From the cell containing the given text, extract its center point as [x, y] coordinate. 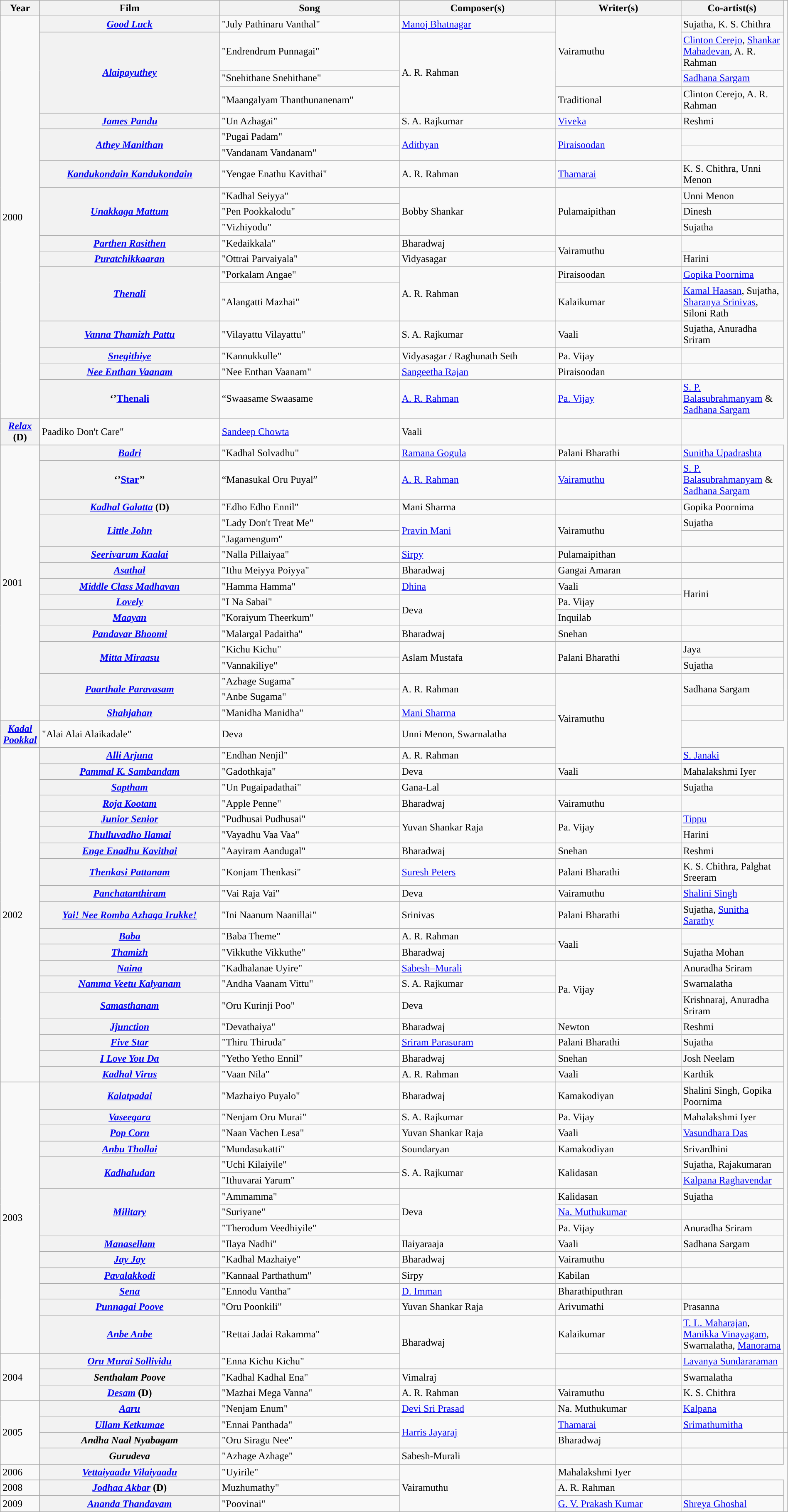
Kamal Haasan, Sujatha, Sharanya Srinivas, Siloni Rath [732, 302]
Srivardhini [732, 1149]
Snegithiye [130, 356]
Alli Arjuna [130, 756]
"Porkalam Angae" [309, 275]
2009 [20, 1504]
"Pudhusai Pudhusai" [309, 819]
Prasanna [732, 1307]
Srinivas [478, 915]
Sunitha Upadrashta [732, 453]
Kadhal Galatta (D) [130, 507]
"Oru Poonkili" [309, 1307]
Sangeetha Rajan [478, 372]
"Apple Penne" [309, 803]
Bobby Shankar [478, 211]
Sujatha, K. S. Chithra [732, 24]
"Ennai Panthada" [309, 1424]
"Malargal Padaitha" [309, 634]
"Rettai Jadai Rakamma" [309, 1334]
"Uyirile" [309, 1472]
Film [130, 8]
Vanna Thamizh Pattu [130, 334]
Punnagai Poove [130, 1307]
"Vilayattu Vilayattu" [309, 334]
Year [20, 8]
2008 [20, 1488]
"Anbe Sugama" [309, 697]
D. Imman [478, 1291]
"Naan Vachen Lesa" [309, 1133]
"July Pathinaru Vanthal" [309, 24]
"Ammamma" [309, 1196]
Saptham [130, 787]
Traditional [618, 100]
Jay Jay [130, 1260]
2000 [20, 217]
Lovely [130, 602]
Writer(s) [618, 8]
Kadhaludan [130, 1173]
G. V. Prakash Kumar [618, 1504]
2006 [20, 1472]
Sujatha Mohan [732, 952]
"Aayiram Aandugal" [309, 850]
"Devathaiya" [309, 1027]
Asathal [130, 570]
"Yetho Yetho Ennil" [309, 1058]
Manoj Bhatnagar [478, 24]
Andha Naal Nyabagam [130, 1440]
"Snehithane Snehithane" [309, 78]
Manasellam [130, 1244]
Anbe Anbe [130, 1334]
Kadhal Virus [130, 1074]
Parthen Rasithen [130, 243]
"Un Pugaipadathai" [309, 787]
Samasthanam [130, 1006]
Middle Class Madhavan [130, 586]
Shreya Ghoshal [732, 1504]
2005 [20, 1432]
Sabesh–Murali [478, 968]
Unni Menon, Swarnalatha [478, 734]
Unni Menon [732, 195]
"Oru Siragu Nee" [309, 1440]
"Vai Raja Vai" [309, 894]
"Kadhal Seiyya" [309, 195]
Gana-Lal [478, 787]
K. S. Chithra [732, 1393]
Relax (D) [20, 432]
Composer(s) [478, 8]
"Ennodu Vantha" [309, 1291]
"Mundasukatti" [309, 1149]
Roja Kootam [130, 803]
Panchatanthiram [130, 894]
"Ilaya Nadhi" [309, 1244]
Vidyasagar [478, 259]
Thulluvadho Ilamai [130, 835]
Muzhumathy" [309, 1488]
"Alai Alai Alaikadale" [130, 734]
Paarthale Paravasam [130, 689]
"Nalla Pillaiyaa" [309, 554]
"Andha Vaanam Vittu" [309, 984]
Karthik [732, 1074]
"Konjam Thenkasi" [309, 872]
"Azhage Azhage" [309, 1456]
Jodhaa Akbar (D) [130, 1488]
Junior Senior [130, 819]
K. S. Chithra, Unni Menon [732, 174]
Sabesh-Murali [478, 1456]
"Nee Enthan Vaanam" [309, 372]
Song [309, 8]
"Jagamengum" [309, 539]
"Azhage Sugama" [309, 681]
Baba [130, 936]
"Gadothkaja" [309, 771]
2001 [20, 583]
Jjunction [130, 1027]
"Endrendrum Punnagai" [309, 51]
‘’Star’’ [130, 480]
Kadal Pookkal [20, 734]
"Ithuvarai Yarum" [309, 1181]
"Poovinai" [309, 1504]
"Lady Don't Treat Me" [309, 523]
Aaru [130, 1408]
Ullam Ketkumae [130, 1424]
"Yengae Enathu Kavithai" [309, 174]
"Pen Pookkalodu" [309, 211]
"Koraiyum Theerkum" [309, 618]
Yai! Nee Romba Azhaga Irukke! [130, 915]
Suresh Peters [478, 872]
Inquilab [618, 618]
Harris Jayaraj [478, 1432]
Viveka [618, 121]
Clinton Cerejo, Shankar Mahadevan, A. R. Rahman [732, 51]
"I Na Sabai" [309, 602]
"Therodum Veedhiyile" [309, 1228]
2003 [20, 1218]
"Vandanam Vandanam" [309, 153]
"Uchi Kilaiyile" [309, 1165]
Ramana Gogula [478, 453]
Thenkasi Pattanam [130, 872]
2004 [20, 1377]
Lavanya Sundararaman [732, 1361]
"Kannukkulle" [309, 356]
Pammal K. Sambandam [130, 771]
Good Luck [130, 24]
Military [130, 1212]
I Love You Da [130, 1058]
Dhina [478, 586]
Gangai Amaran [618, 570]
"Kichu Kichu" [309, 650]
Co-artist(s) [732, 8]
"Un Azhagai" [309, 121]
Unakkaga Mattum [130, 211]
“Swaasame Swaasame [309, 399]
"Enna Kichu Kichu" [309, 1361]
T. L. Maharajan, Manikka Vinayagam, Swarnalatha, Manorama [732, 1334]
Vimalraj [478, 1377]
Maayan [130, 618]
Sandeep Chowta [309, 432]
Puratchikkaaran [130, 259]
Sujatha, Rajakumaran [732, 1165]
"Kannaal Parthathum" [309, 1275]
"Ini Naanum Naanillai" [309, 915]
Paadiko Don't Care" [130, 432]
"Edho Edho Ennil" [309, 507]
Vettaiyaadu Vilaiyaadu [130, 1472]
"Kedaikkala" [309, 243]
Badri [130, 453]
"Oru Kurinji Poo" [309, 1006]
Ilaiyaraaja [478, 1244]
"Ithu Meiyya Poiyya" [309, 570]
"Ottrai Parvaiyala" [309, 259]
Athey Manithan [130, 145]
"Baba Theme" [309, 936]
"Kadhal Mazhaiye" [309, 1260]
Naina [130, 968]
Vidyasagar / Raghunath Seth [478, 356]
"Maangalyam Thanthunanenam" [309, 100]
Gurudeva [130, 1456]
"Vayadhu Vaa Vaa" [309, 835]
"Mazhai Mega Vanna" [309, 1393]
Sriram Parasuram [478, 1043]
Shahjahan [130, 713]
"Kadhalanae Uyire" [309, 968]
"Hamma Hamma" [309, 586]
"Mazhaiyo Puyalo" [309, 1095]
Tippu [732, 819]
Pandavar Bhoomi [130, 634]
"Vannakiliye" [309, 665]
S. Janaki [732, 756]
Kalatpadai [130, 1095]
Krishnaraj, Anuradha Sriram [732, 1006]
Vaseegara [130, 1117]
Newton [618, 1027]
"Vaan Nila" [309, 1074]
2002 [20, 915]
Arivumathi [618, 1307]
"Kadhal Solvadhu" [309, 453]
Kandukondain Kandukondain [130, 174]
Little John [130, 531]
Anbu Thollai [130, 1149]
Alaipayuthey [130, 72]
Shalini Singh [732, 894]
"Vikkuthe Vikkuthe" [309, 952]
Adithyan [478, 145]
Josh Neelam [732, 1058]
James Pandu [130, 121]
Kalpana [732, 1408]
Namma Veetu Kalyanam [130, 984]
Jaya [732, 650]
Srimathumitha [732, 1424]
Vasundhara Das [732, 1133]
Thamizh [130, 952]
Enge Enadhu Kavithai [130, 850]
K. S. Chithra, Palghat Sreeram [732, 872]
"Nenjam Enum" [309, 1408]
Aslam Mustafa [478, 657]
"Nenjam Oru Murai" [309, 1117]
"Pugai Padam" [309, 137]
Seerivarum Kaalai [130, 554]
Devi Sri Prasad [478, 1408]
Ananda Thandavam [130, 1504]
Kalpana Raghavendar [732, 1181]
‘’Thenali [130, 399]
Sujatha, Anuradha Sriram [732, 334]
Bharathiputhran [618, 1291]
Dinesh [732, 211]
"Vizhiyodu" [309, 227]
Desam (D) [130, 1393]
"Thiru Thiruda" [309, 1043]
"Alangatti Mazhai" [309, 302]
Five Star [130, 1043]
Kabilan [618, 1275]
Pop Corn [130, 1133]
Thenali [130, 294]
"Manidha Manidha" [309, 713]
"Endhan Nenjil" [309, 756]
Senthalam Poove [130, 1377]
Pravin Mani [478, 531]
Shalini Singh, Gopika Poornima [732, 1095]
Sena [130, 1291]
“Manasukal Oru Puyal” [309, 480]
"Kadhal Kadhal Ena" [309, 1377]
Clinton Cerejo, A. R. Rahman [732, 100]
Mitta Miraasu [130, 657]
Nee Enthan Vaanam [130, 372]
Soundaryan [478, 1149]
"Suriyane" [309, 1212]
Sujatha, Sunitha Sarathy [732, 915]
Oru Murai Sollividu [130, 1361]
Pavalakkodi [130, 1275]
